From the cell containing the given text, extract its center point as [x, y] coordinate. 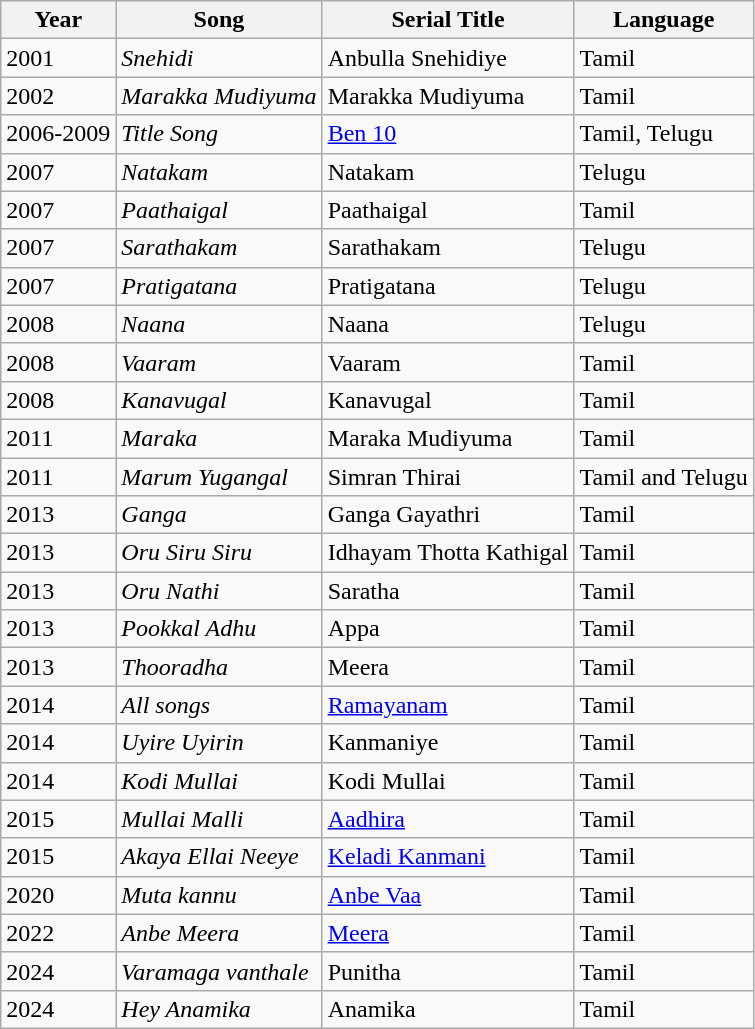
Hey Anamika [219, 1009]
2020 [58, 895]
Song [219, 20]
Tamil and Telugu [664, 477]
Pookkal Adhu [219, 629]
2022 [58, 933]
Language [664, 20]
Year [58, 20]
2002 [58, 96]
Anbulla Snehidiye [448, 58]
Ben 10 [448, 134]
Thooradha [219, 667]
Anbe Meera [219, 933]
Punitha [448, 971]
2001 [58, 58]
Anbe Vaa [448, 895]
Serial Title [448, 20]
Kanmaniye [448, 743]
Muta kannu [219, 895]
Appa [448, 629]
Idhayam Thotta Kathigal [448, 553]
Ramayanam [448, 705]
Mullai Malli [219, 819]
Aadhira [448, 819]
Marum Yugangal [219, 477]
Saratha [448, 591]
Oru Siru Siru [219, 553]
Title Song [219, 134]
Maraka [219, 438]
Snehidi [219, 58]
All songs [219, 705]
Simran Thirai [448, 477]
Varamaga vanthale [219, 971]
Ganga [219, 515]
Tamil, Telugu [664, 134]
Oru Nathi [219, 591]
Maraka Mudiyuma [448, 438]
Akaya Ellai Neeye [219, 857]
Keladi Kanmani [448, 857]
Anamika [448, 1009]
Ganga Gayathri [448, 515]
Uyire Uyirin [219, 743]
2006-2009 [58, 134]
